Find where the given text appears and provide that cell's center as (X, Y) coordinate. 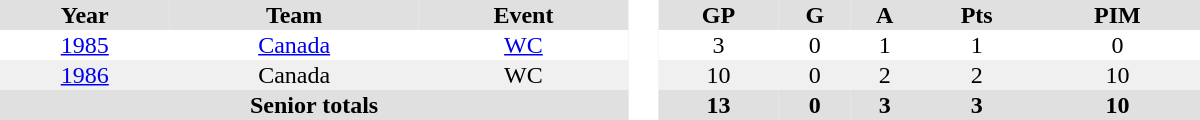
Team (294, 15)
GP (718, 15)
Senior totals (314, 105)
13 (718, 105)
Year (85, 15)
1986 (85, 75)
Event (524, 15)
PIM (1118, 15)
G (815, 15)
A (885, 15)
1985 (85, 45)
Pts (976, 15)
